Return the [x, y] coordinate for the center point of the cell that contains the specified text.  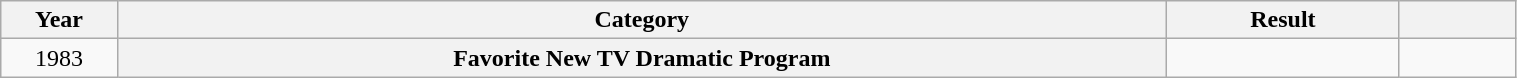
1983 [60, 58]
Result [1282, 20]
Category [642, 20]
Year [60, 20]
Favorite New TV Dramatic Program [642, 58]
